Find where the given text appears and provide that cell's center as (x, y) coordinate. 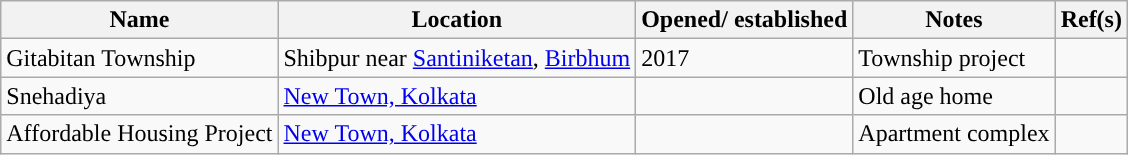
Apartment complex (954, 134)
Ref(s) (1091, 20)
Snehadiya (140, 96)
Name (140, 20)
Affordable Housing Project (140, 134)
2017 (744, 58)
Shibpur near Santiniketan, Birbhum (457, 58)
Opened/ established (744, 20)
Gitabitan Township (140, 58)
Location (457, 20)
Notes (954, 20)
Township project (954, 58)
Old age home (954, 96)
